Return the (x, y) coordinate for the center point of the cell that contains the specified text.  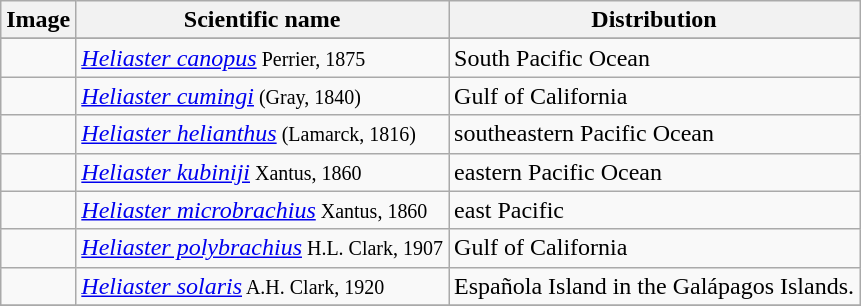
eastern Pacific Ocean (654, 172)
Scientific name (262, 20)
Heliaster kubiniji Xantus, 1860 (262, 172)
Heliaster microbrachius Xantus, 1860 (262, 210)
Heliaster helianthus (Lamarck, 1816) (262, 134)
Heliaster polybrachius H.L. Clark, 1907 (262, 248)
Heliaster cumingi (Gray, 1840) (262, 96)
Española Island in the Galápagos Islands. (654, 286)
Heliaster canopus Perrier, 1875 (262, 58)
South Pacific Ocean (654, 58)
Image (38, 20)
Distribution (654, 20)
Heliaster solaris A.H. Clark, 1920 (262, 286)
east Pacific (654, 210)
southeastern Pacific Ocean (654, 134)
